Locate the cell with the specified text and output its [X, Y] center coordinate. 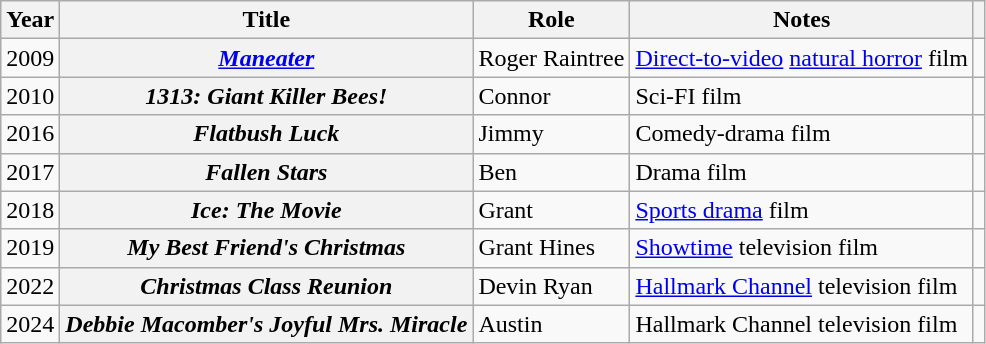
2016 [30, 134]
Sci-FI film [802, 96]
Devin Ryan [552, 286]
Flatbush Luck [266, 134]
2019 [30, 248]
2018 [30, 210]
Fallen Stars [266, 172]
Title [266, 20]
Ice: The Movie [266, 210]
Notes [802, 20]
Christmas Class Reunion [266, 286]
Jimmy [552, 134]
Debbie Macomber's Joyful Mrs. Miracle [266, 324]
2017 [30, 172]
Showtime television film [802, 248]
Roger Raintree [552, 58]
2022 [30, 286]
2024 [30, 324]
Ben [552, 172]
Direct-to-video natural horror film [802, 58]
Sports drama film [802, 210]
Grant [552, 210]
2010 [30, 96]
Role [552, 20]
Comedy-drama film [802, 134]
1313: Giant Killer Bees! [266, 96]
Drama film [802, 172]
Year [30, 20]
My Best Friend's Christmas [266, 248]
Connor [552, 96]
Grant Hines [552, 248]
Maneater [266, 58]
2009 [30, 58]
Austin [552, 324]
